Detect which cell encompasses the target text, then output its (x, y) center coordinate. 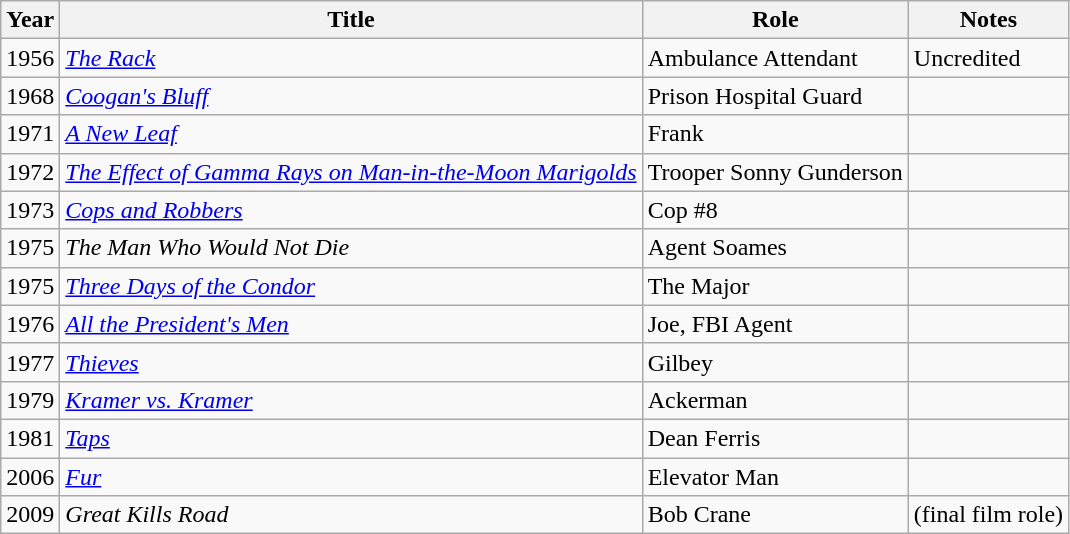
1973 (30, 210)
Dean Ferris (775, 438)
Kramer vs. Kramer (351, 400)
Cop #8 (775, 210)
Three Days of the Condor (351, 286)
Bob Crane (775, 515)
Thieves (351, 362)
Joe, FBI Agent (775, 324)
1971 (30, 134)
2009 (30, 515)
Notes (988, 20)
1977 (30, 362)
Taps (351, 438)
1981 (30, 438)
Fur (351, 477)
1972 (30, 172)
Prison Hospital Guard (775, 96)
Ambulance Attendant (775, 58)
Agent Soames (775, 248)
Title (351, 20)
Cops and Robbers (351, 210)
The Rack (351, 58)
Role (775, 20)
A New Leaf (351, 134)
The Effect of Gamma Rays on Man-in-the-Moon Marigolds (351, 172)
(final film role) (988, 515)
1976 (30, 324)
Trooper Sonny Gunderson (775, 172)
Uncredited (988, 58)
2006 (30, 477)
Coogan's Bluff (351, 96)
The Man Who Would Not Die (351, 248)
Gilbey (775, 362)
The Major (775, 286)
1979 (30, 400)
Elevator Man (775, 477)
Great Kills Road (351, 515)
1956 (30, 58)
1968 (30, 96)
Ackerman (775, 400)
Frank (775, 134)
Year (30, 20)
All the President's Men (351, 324)
